Return the [X, Y] coordinate for the center point of the cell that contains the specified text.  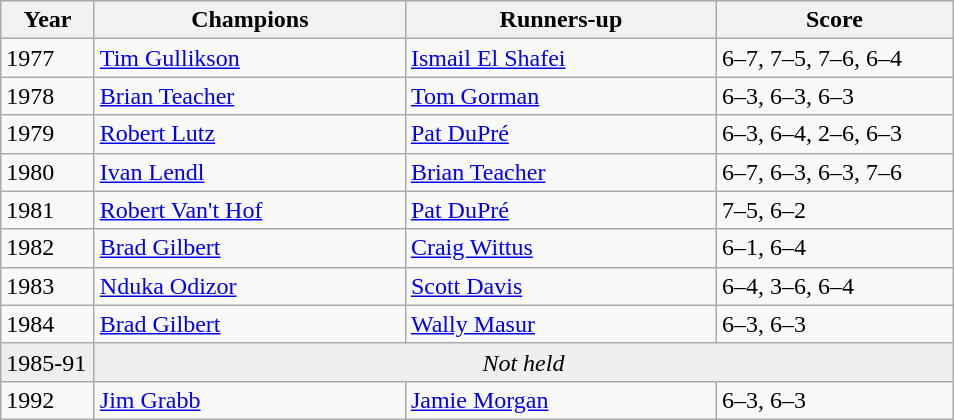
Ismail El Shafei [560, 58]
6–7, 6–3, 6–3, 7–6 [834, 172]
7–5, 6–2 [834, 210]
Year [48, 20]
Jamie Morgan [560, 400]
Not held [523, 362]
Champions [250, 20]
Runners-up [560, 20]
1981 [48, 210]
1982 [48, 248]
Craig Wittus [560, 248]
Tim Gullikson [250, 58]
1992 [48, 400]
1985-91 [48, 362]
6–3, 6–4, 2–6, 6–3 [834, 134]
Nduka Odizor [250, 286]
6–7, 7–5, 7–6, 6–4 [834, 58]
Jim Grabb [250, 400]
6–4, 3–6, 6–4 [834, 286]
1977 [48, 58]
1984 [48, 324]
1978 [48, 96]
Wally Masur [560, 324]
Tom Gorman [560, 96]
Scott Davis [560, 286]
Ivan Lendl [250, 172]
Robert Van't Hof [250, 210]
6–1, 6–4 [834, 248]
1983 [48, 286]
Score [834, 20]
1980 [48, 172]
Robert Lutz [250, 134]
1979 [48, 134]
6–3, 6–3, 6–3 [834, 96]
